Search for the cell housing the specified text and yield its (X, Y) center coordinate. 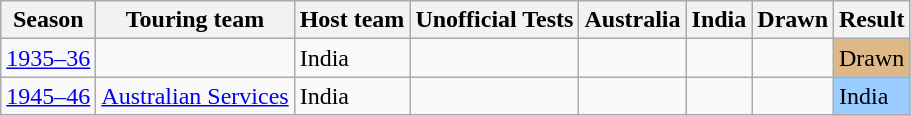
Australian Services (195, 96)
Host team (352, 20)
Unofficial Tests (494, 20)
Season (48, 20)
Touring team (195, 20)
1935–36 (48, 58)
Australia (632, 20)
1945–46 (48, 96)
Result (872, 20)
